From the cell containing the given text, extract its center point as [X, Y] coordinate. 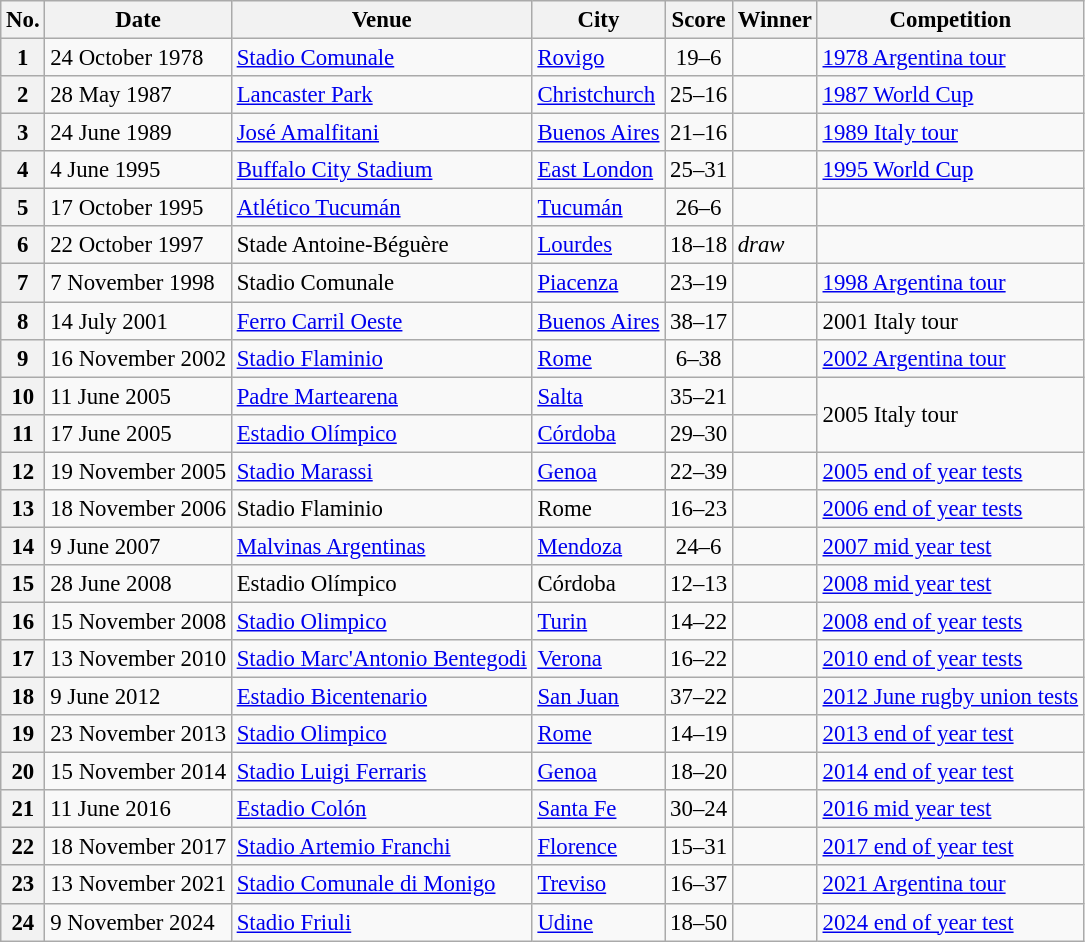
16–37 [699, 885]
22 October 1997 [138, 245]
13 [23, 509]
25–31 [699, 170]
2 [23, 95]
18 [23, 697]
1987 World Cup [950, 95]
Udine [598, 922]
15 [23, 584]
2005 end of year tests [950, 471]
1989 Italy tour [950, 133]
22 [23, 847]
24 October 1978 [138, 58]
14–19 [699, 734]
4 June 1995 [138, 170]
16–23 [699, 509]
23 [23, 885]
9 [23, 358]
Stadio Luigi Ferraris [382, 772]
24–6 [699, 546]
2002 Argentina tour [950, 358]
18–50 [699, 922]
Padre Martearena [382, 396]
2006 end of year tests [950, 509]
Florence [598, 847]
Atlético Tucumán [382, 208]
28 May 1987 [138, 95]
Malvinas Argentinas [382, 546]
Treviso [598, 885]
Estadio Bicentenario [382, 697]
Lancaster Park [382, 95]
6 [23, 245]
2008 mid year test [950, 584]
29–30 [699, 433]
East London [598, 170]
4 [23, 170]
Winner [774, 20]
15–31 [699, 847]
26–6 [699, 208]
Estadio Colón [382, 809]
Date [138, 20]
14 July 2001 [138, 321]
16 [23, 621]
11 June 2005 [138, 396]
21–16 [699, 133]
18–18 [699, 245]
2008 end of year tests [950, 621]
14 [23, 546]
Competition [950, 20]
7 November 1998 [138, 283]
Buffalo City Stadium [382, 170]
Piacenza [598, 283]
13 November 2021 [138, 885]
5 [23, 208]
25–16 [699, 95]
Stadio Friuli [382, 922]
1 [23, 58]
19 November 2005 [138, 471]
23 November 2013 [138, 734]
Rovigo [598, 58]
2021 Argentina tour [950, 885]
24 [23, 922]
2024 end of year test [950, 922]
11 [23, 433]
11 June 2016 [138, 809]
24 June 1989 [138, 133]
Stadio Comunale di Monigo [382, 885]
Ferro Carril Oeste [382, 321]
10 [23, 396]
Tucumán [598, 208]
13 November 2010 [138, 659]
19 [23, 734]
12 [23, 471]
20 [23, 772]
9 June 2007 [138, 546]
2007 mid year test [950, 546]
15 November 2008 [138, 621]
Santa Fe [598, 809]
17 October 1995 [138, 208]
Christchurch [598, 95]
18–20 [699, 772]
José Amalfitani [382, 133]
8 [23, 321]
1998 Argentina tour [950, 283]
16–22 [699, 659]
Score [699, 20]
21 [23, 809]
38–17 [699, 321]
Lourdes [598, 245]
draw [774, 245]
1995 World Cup [950, 170]
Stadio Marassi [382, 471]
San Juan [598, 697]
16 November 2002 [138, 358]
15 November 2014 [138, 772]
12–13 [699, 584]
9 June 2012 [138, 697]
1978 Argentina tour [950, 58]
9 November 2024 [138, 922]
Stadio Artemio Franchi [382, 847]
2012 June rugby union tests [950, 697]
2013 end of year test [950, 734]
2001 Italy tour [950, 321]
18 November 2017 [138, 847]
37–22 [699, 697]
17 [23, 659]
Salta [598, 396]
No. [23, 20]
2010 end of year tests [950, 659]
19–6 [699, 58]
Mendoza [598, 546]
City [598, 20]
Turin [598, 621]
35–21 [699, 396]
2016 mid year test [950, 809]
Venue [382, 20]
30–24 [699, 809]
2017 end of year test [950, 847]
Stadio Marc'Antonio Bentegodi [382, 659]
6–38 [699, 358]
17 June 2005 [138, 433]
22–39 [699, 471]
3 [23, 133]
2005 Italy tour [950, 414]
7 [23, 283]
18 November 2006 [138, 509]
2014 end of year test [950, 772]
14–22 [699, 621]
23–19 [699, 283]
28 June 2008 [138, 584]
Stade Antoine-Béguère [382, 245]
Verona [598, 659]
